Locate the cell with the specified text and output its [x, y] center coordinate. 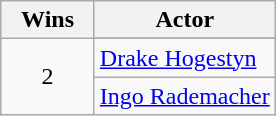
2 [48, 77]
Drake Hogestyn [184, 58]
Ingo Rademacher [184, 96]
Wins [48, 20]
Actor [184, 20]
